Return the (X, Y) coordinate for the center point of the cell that contains the specified text.  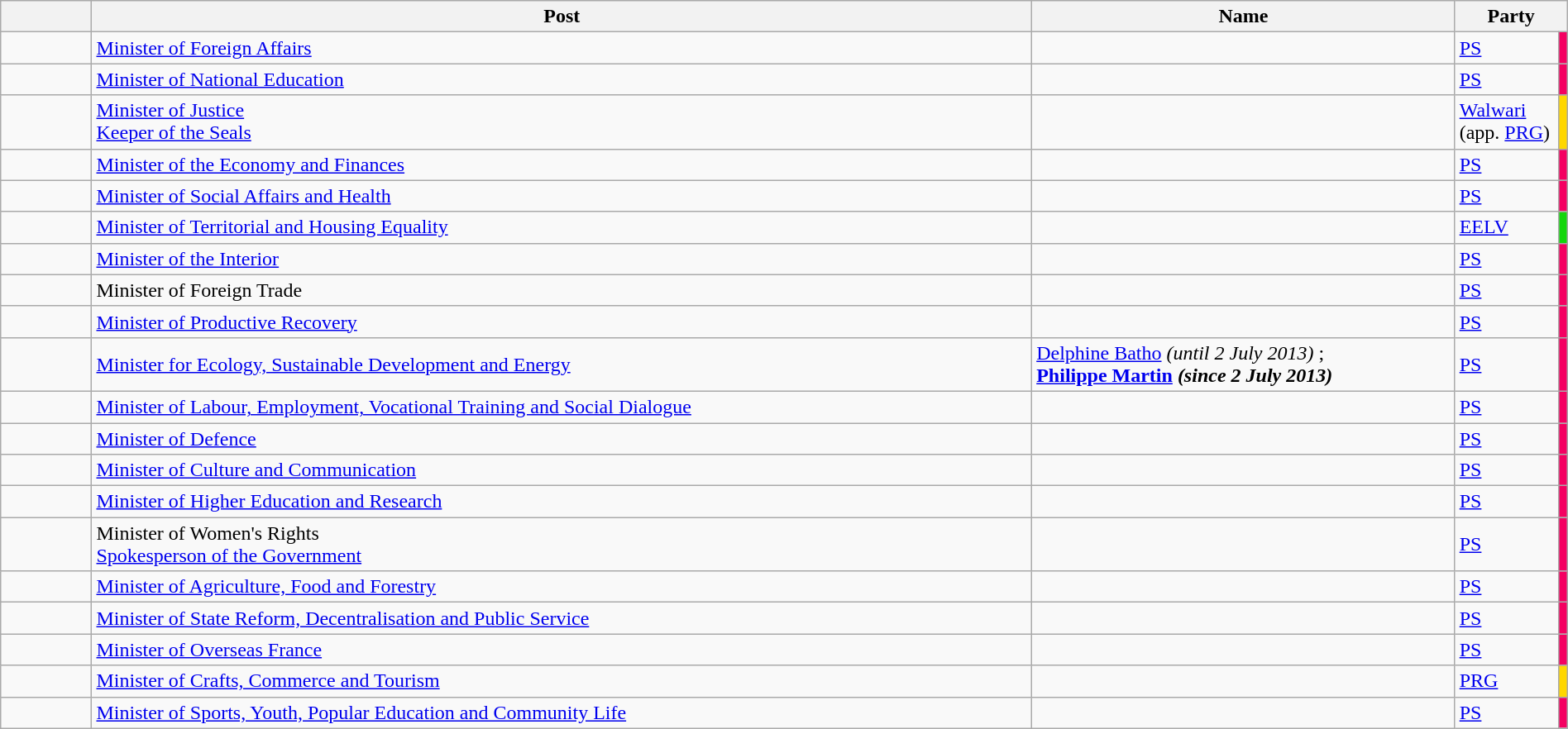
Minister of Agriculture, Food and Forestry (562, 587)
Minister of Defence (562, 439)
Minister of Social Affairs and Health (562, 196)
PRG (1507, 681)
Minister of Higher Education and Research (562, 502)
Minister of Foreign Trade (562, 290)
EELV (1507, 227)
Minister of the Economy and Finances (562, 164)
Delphine Batho (until 2 July 2013) ;Philippe Martin (since 2 July 2013) (1244, 364)
Minister of Labour, Employment, Vocational Training and Social Dialogue (562, 407)
Minister of Culture and Communication (562, 470)
Name (1244, 17)
Minister of JusticeKeeper of the Seals (562, 122)
Minister of Women's RightsSpokesperson of the Government (562, 544)
Minister of Crafts, Commerce and Tourism (562, 681)
Party (1511, 17)
Minister for Ecology, Sustainable Development and Energy (562, 364)
Minister of Foreign Affairs (562, 48)
Minister of National Education (562, 79)
Minister of Productive Recovery (562, 322)
Minister of Territorial and Housing Equality (562, 227)
Minister of Sports, Youth, Popular Education and Community Life (562, 712)
Walwari (app. PRG) (1507, 122)
Minister of Overseas France (562, 650)
Minister of the Interior (562, 259)
Minister of State Reform, Decentralisation and Public Service (562, 618)
Post (562, 17)
